Locate the cell with the specified text and output its [X, Y] center coordinate. 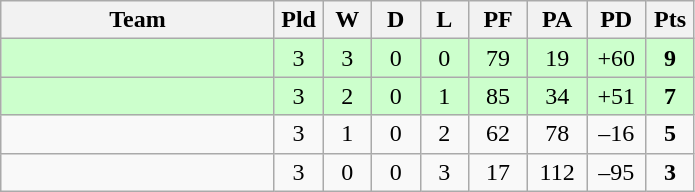
Pts [670, 20]
+51 [616, 96]
85 [498, 96]
+60 [616, 58]
7 [670, 96]
5 [670, 134]
78 [558, 134]
W [348, 20]
PA [558, 20]
Pld [298, 20]
79 [498, 58]
D [396, 20]
17 [498, 172]
PD [616, 20]
–95 [616, 172]
PF [498, 20]
Team [138, 20]
L [444, 20]
9 [670, 58]
–16 [616, 134]
34 [558, 96]
62 [498, 134]
112 [558, 172]
19 [558, 58]
